Search for the cell housing the specified text and yield its (X, Y) center coordinate. 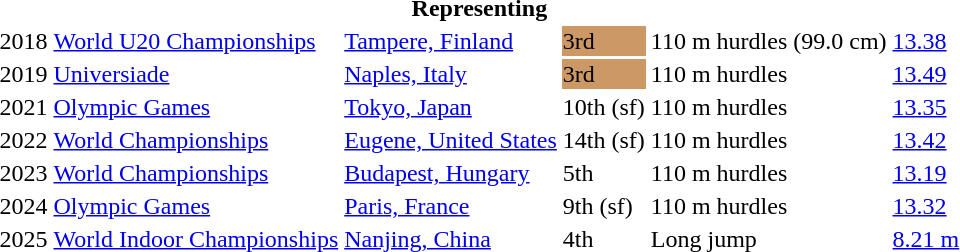
Paris, France (451, 206)
14th (sf) (604, 140)
Tampere, Finland (451, 41)
World U20 Championships (196, 41)
Budapest, Hungary (451, 173)
110 m hurdles (99.0 cm) (768, 41)
Eugene, United States (451, 140)
Universiade (196, 74)
Tokyo, Japan (451, 107)
9th (sf) (604, 206)
Naples, Italy (451, 74)
5th (604, 173)
10th (sf) (604, 107)
